Find where the given text appears and provide that cell's center as (X, Y) coordinate. 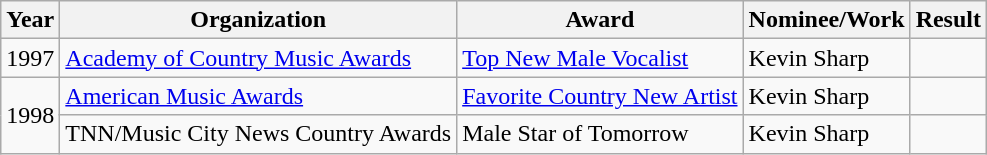
1998 (30, 115)
TNN/Music City News Country Awards (258, 134)
Nominee/Work (826, 20)
1997 (30, 58)
Academy of Country Music Awards (258, 58)
American Music Awards (258, 96)
Top New Male Vocalist (600, 58)
Year (30, 20)
Award (600, 20)
Result (948, 20)
Male Star of Tomorrow (600, 134)
Favorite Country New Artist (600, 96)
Organization (258, 20)
